Search for the cell housing the specified text and yield its (x, y) center coordinate. 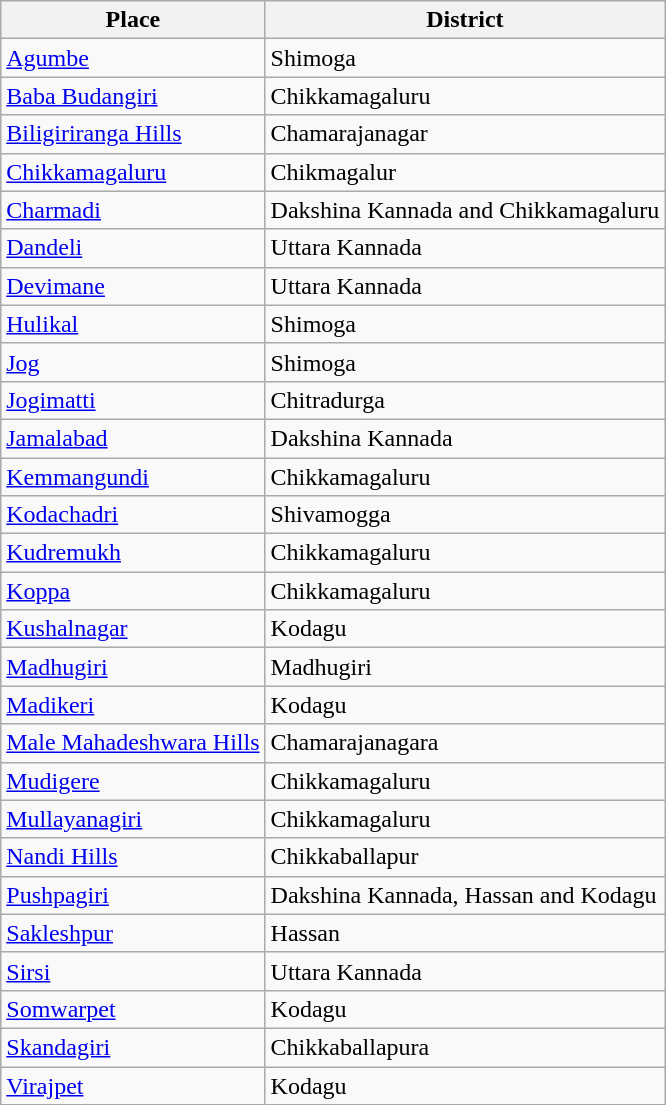
Jog (133, 362)
Dakshina Kannada, Hassan and Kodagu (465, 895)
Mudigere (133, 781)
Devimane (133, 286)
Chamarajanagar (465, 134)
Nandi Hills (133, 857)
Dandeli (133, 248)
Sakleshpur (133, 933)
Kushalnagar (133, 629)
Chitradurga (465, 400)
Virajpet (133, 1085)
Kudremukh (133, 553)
Jamalabad (133, 438)
Agumbe (133, 58)
Madikeri (133, 705)
Biligiriranga Hills (133, 134)
Chikmagalur (465, 172)
Place (133, 20)
Kemmangundi (133, 477)
Skandagiri (133, 1047)
Kodachadri (133, 515)
Hulikal (133, 324)
Male Mahadeshwara Hills (133, 743)
Dakshina Kannada (465, 438)
District (465, 20)
Sirsi (133, 971)
Chamarajanagara (465, 743)
Pushpagiri (133, 895)
Baba Budangiri (133, 96)
Jogimatti (133, 400)
Mullayanagiri (133, 819)
Shivamogga (465, 515)
Hassan (465, 933)
Dakshina Kannada and Chikkamagaluru (465, 210)
Koppa (133, 591)
Chikkaballapura (465, 1047)
Chikkaballapur (465, 857)
Somwarpet (133, 1009)
Charmadi (133, 210)
